Capture the cell that displays the provided text and extract its [x, y] central coordinate. 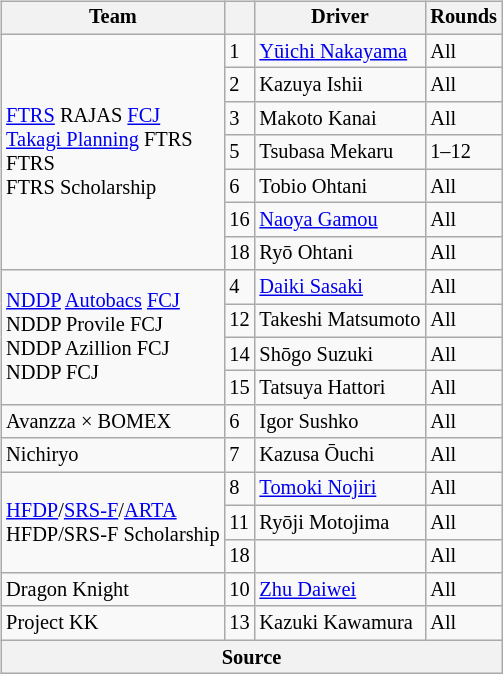
3 [239, 119]
5 [239, 152]
Tomoki Nojiri [340, 489]
1 [239, 51]
Tatsuya Hattori [340, 388]
Igor Sushko [340, 422]
Project KK [112, 623]
Naoya Gamou [340, 220]
8 [239, 489]
2 [239, 85]
11 [239, 522]
10 [239, 590]
NDDP Autobacs FCJNDDP Provile FCJNDDP Azillion FCJNDDP FCJ [112, 338]
Team [112, 18]
Kazusa Ōuchi [340, 455]
Source [252, 657]
16 [239, 220]
Driver [340, 18]
13 [239, 623]
FTRS RAJAS FCJTakagi Planning FTRSFTRS FTRS Scholarship [112, 152]
1–12 [464, 152]
HFDP/SRS-F/ARTAHFDP/SRS-F Scholarship [112, 522]
Dragon Knight [112, 590]
Avanzza × BOMEX [112, 422]
15 [239, 388]
Ryōji Motojima [340, 522]
14 [239, 354]
Shōgo Suzuki [340, 354]
Daiki Sasaki [340, 287]
4 [239, 287]
Nichiryo [112, 455]
Tobio Ohtani [340, 186]
7 [239, 455]
12 [239, 321]
Zhu Daiwei [340, 590]
Yūichi Nakayama [340, 51]
Tsubasa Mekaru [340, 152]
Rounds [464, 18]
Ryō Ohtani [340, 253]
Makoto Kanai [340, 119]
Takeshi Matsumoto [340, 321]
Kazuki Kawamura [340, 623]
Kazuya Ishii [340, 85]
